Scan for the cell matching the given text and deliver its (X, Y) coordinate at center. 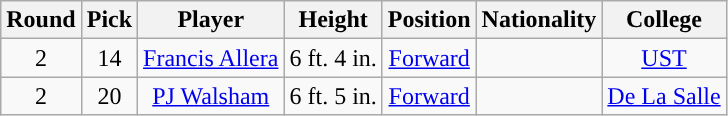
Pick (109, 20)
6 ft. 4 in. (333, 58)
14 (109, 58)
20 (109, 96)
De La Salle (664, 96)
6 ft. 5 in. (333, 96)
UST (664, 58)
PJ Walsham (211, 96)
Player (211, 20)
Round (41, 20)
College (664, 20)
Height (333, 20)
Nationality (539, 20)
Francis Allera (211, 58)
Position (429, 20)
